Extract the (x, y) coordinate from the center of the cell holding the provided text.  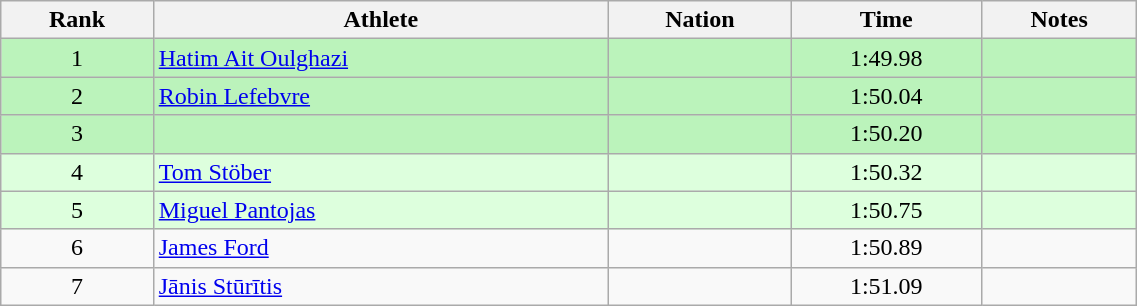
2 (77, 96)
1:50.04 (886, 96)
Nation (700, 20)
7 (77, 286)
1:51.09 (886, 286)
Robin Lefebvre (380, 96)
Notes (1058, 20)
1:50.32 (886, 172)
4 (77, 172)
1:50.20 (886, 134)
6 (77, 248)
1:50.75 (886, 210)
James Ford (380, 248)
Jānis Stūrītis (380, 286)
Hatim Ait Oulghazi (380, 58)
3 (77, 134)
1:49.98 (886, 58)
Miguel Pantojas (380, 210)
Athlete (380, 20)
Time (886, 20)
5 (77, 210)
1:50.89 (886, 248)
Tom Stöber (380, 172)
Rank (77, 20)
1 (77, 58)
